Capture the cell that displays the provided text and extract its [X, Y] central coordinate. 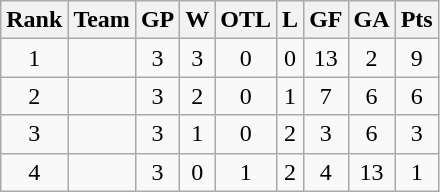
Pts [416, 20]
9 [416, 58]
Rank [34, 20]
GA [372, 20]
GF [326, 20]
W [198, 20]
Team [102, 20]
GP [157, 20]
7 [326, 96]
OTL [246, 20]
L [290, 20]
